Output the (X, Y) coordinate of the center of the cell containing the given text.  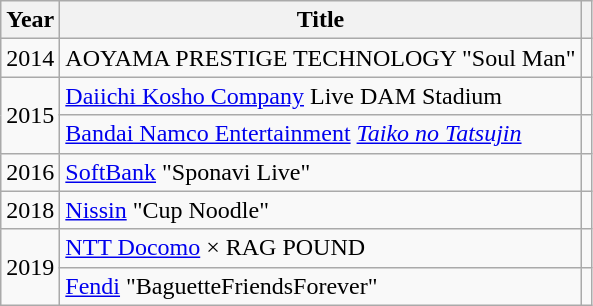
2018 (30, 210)
2016 (30, 172)
2015 (30, 115)
Year (30, 20)
NTT Docomo × RAG POUND (320, 248)
2014 (30, 58)
2019 (30, 267)
Bandai Namco Entertainment Taiko no Tatsujin (320, 134)
Nissin "Cup Noodle" (320, 210)
Title (320, 20)
AOYAMA PRESTIGE TECHNOLOGY "Soul Man" (320, 58)
Daiichi Kosho Company Live DAM Stadium (320, 96)
SoftBank "Sponavi Live" (320, 172)
Fendi "BaguetteFriendsForever" (320, 286)
